Provide the (x, y) coordinate of the cell's center where the given text is located.  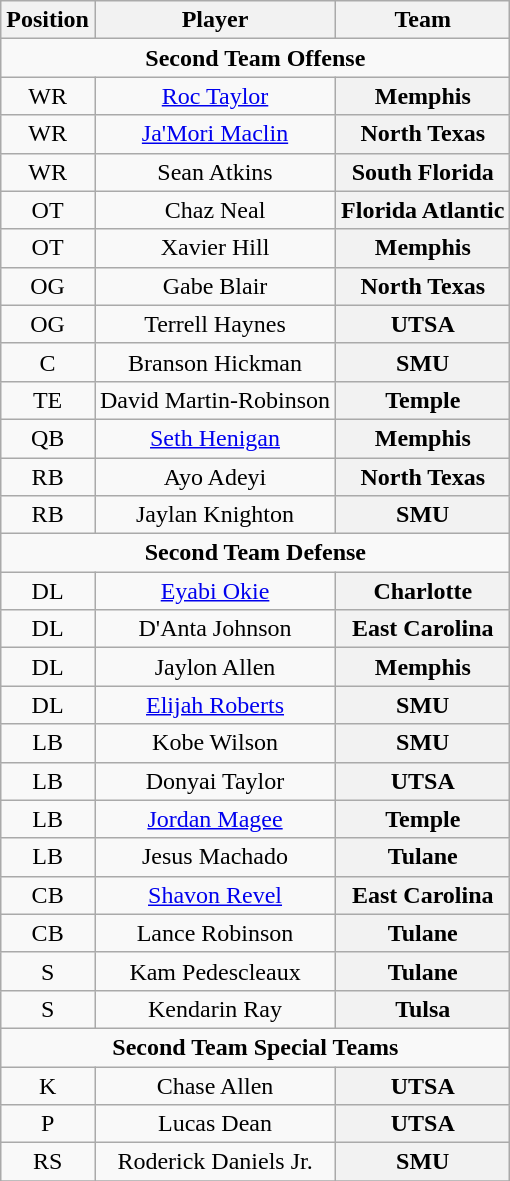
TE (48, 400)
Second Team Special Teams (256, 1047)
Lance Robinson (214, 933)
K (48, 1085)
Terrell Haynes (214, 324)
Roc Taylor (214, 96)
Tulsa (423, 1009)
D'Anta Johnson (214, 629)
Gabe Blair (214, 286)
Jaylan Knighton (214, 515)
Jordan Magee (214, 819)
Sean Atkins (214, 172)
Chaz Neal (214, 210)
Seth Henigan (214, 438)
Elijah Roberts (214, 705)
Lucas Dean (214, 1124)
South Florida (423, 172)
Xavier Hill (214, 248)
Jaylon Allen (214, 667)
Team (423, 20)
QB (48, 438)
Branson Hickman (214, 362)
RS (48, 1162)
Second Team Defense (256, 553)
Kam Pedescleaux (214, 971)
P (48, 1124)
Roderick Daniels Jr. (214, 1162)
David Martin-Robinson (214, 400)
C (48, 362)
Jesus Machado (214, 857)
Position (48, 20)
Shavon Revel (214, 895)
Kendarin Ray (214, 1009)
Player (214, 20)
Second Team Offense (256, 58)
Charlotte (423, 591)
Donyai Taylor (214, 781)
Kobe Wilson (214, 743)
Eyabi Okie (214, 591)
Ayo Adeyi (214, 477)
Florida Atlantic (423, 210)
Chase Allen (214, 1085)
Ja'Mori Maclin (214, 134)
